Provide the [X, Y] coordinate of the cell's center where the given text is located.  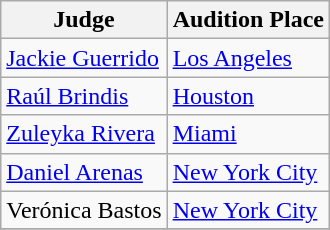
Zuleyka Rivera [84, 134]
Raúl Brindis [84, 96]
Verónica Bastos [84, 210]
Audition Place [248, 20]
Judge [84, 20]
Houston [248, 96]
Jackie Guerrido [84, 58]
Los Angeles [248, 58]
Daniel Arenas [84, 172]
Miami [248, 134]
